Find where the given text appears and provide that cell's center as (x, y) coordinate. 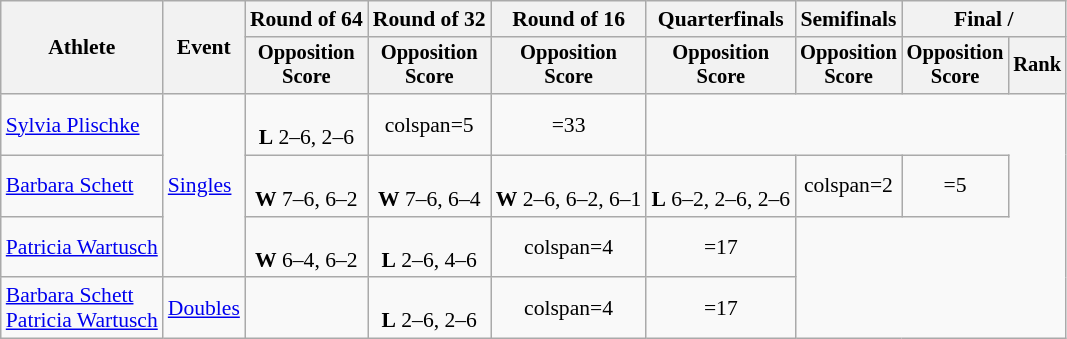
Rank (1037, 66)
Barbara Schett (82, 186)
=33 (569, 124)
Doubles (204, 308)
Singles (204, 186)
W 6–4, 6–2 (306, 248)
Semifinals (848, 19)
Patricia Wartusch (82, 248)
Sylvia Plischke (82, 124)
=5 (956, 186)
Barbara SchettPatricia Wartusch (82, 308)
Round of 32 (430, 19)
colspan=5 (430, 124)
L 2–6, 4–6 (430, 248)
W 2–6, 6–2, 6–1 (569, 186)
Round of 16 (569, 19)
Final / (984, 19)
W 7–6, 6–2 (306, 186)
L 6–2, 2–6, 2–6 (720, 186)
Round of 64 (306, 19)
Athlete (82, 48)
Quarterfinals (720, 19)
Event (204, 48)
W 7–6, 6–4 (430, 186)
colspan=2 (848, 186)
